Pinpoint the cell where the given text exists, returning its (X, Y) midpoint coordinate. 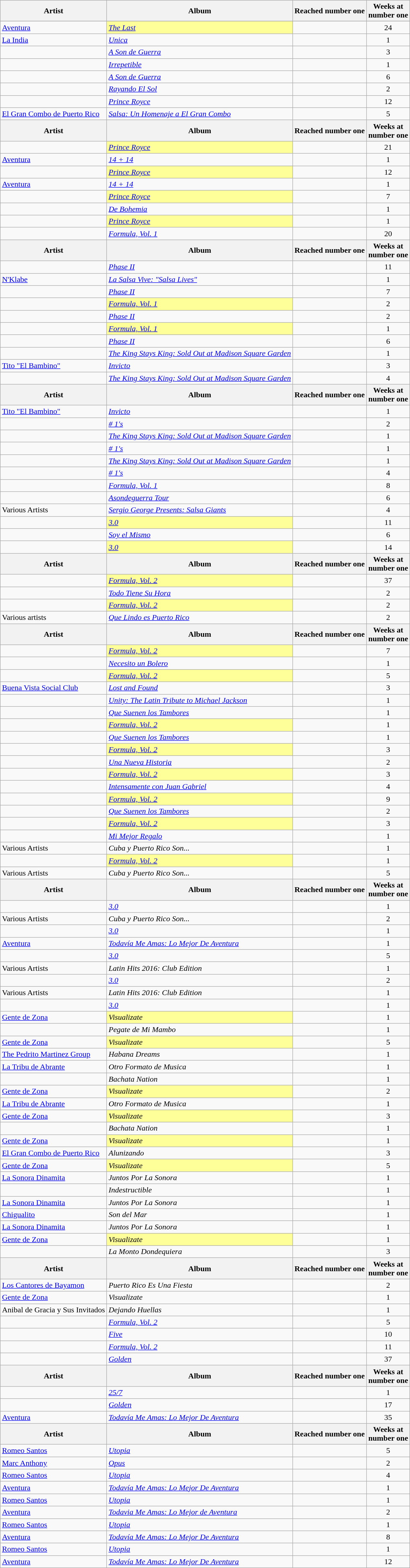
De Bohemia (200, 209)
Son del Mar (200, 1215)
Que Lindo es Puerto Rico (200, 618)
Unity: The Latin Tribute to Michael Jackson (200, 700)
Necesito un Bolero (200, 663)
35 (388, 1417)
Anibal de Gracia y Sus Invitados (54, 1310)
The Last (200, 28)
Rayando El Sol (200, 89)
Intensamente con Juan Gabriel (200, 786)
Asondeguerra Tour (200, 498)
10 (388, 1334)
La Salsa Vive: "Salsa Lives" (200, 279)
21 (388, 147)
25/7 (200, 1392)
Various artists (54, 618)
Dejando Huellas (200, 1310)
Alunizando (200, 1153)
Opus (200, 1463)
Todavia Me Amas: Lo Mejor de Aventura (200, 1512)
La India (54, 40)
Salsa: Un Homenaje a El Gran Combo (200, 114)
Los Cantores de Bayamon (54, 1285)
Puerto Rico Es Una Fiesta (200, 1285)
14 (388, 547)
Lost and Found (200, 688)
Irrepetible (200, 64)
Todo Tiene Su Hora (200, 593)
Mi Mejor Regalo (200, 836)
Marc Anthony (54, 1463)
La Monto Dondequiera (200, 1252)
Chigualito (54, 1215)
N'Klabe (54, 279)
Indestructible (200, 1190)
Pegate de Mi Mambo (200, 1030)
Soy el Mismo (200, 535)
Five (200, 1334)
24 (388, 28)
Habana Dreams (200, 1054)
Unica (200, 40)
17 (388, 1405)
The Pedrito Martinez Group (54, 1054)
Sergio George Presents: Salsa Giants (200, 510)
Una Nueva Historia (200, 762)
Buena Vista Social Club (54, 688)
20 (388, 234)
9 (388, 799)
